Determine the (X, Y) coordinate at the center of the cell enclosing the given text.  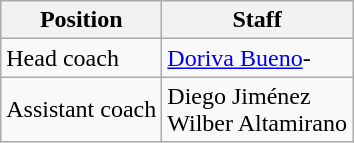
Staff (258, 20)
Assistant coach (82, 110)
Position (82, 20)
Doriva Bueno- (258, 58)
Diego Jiménez Wilber Altamirano (258, 110)
Head coach (82, 58)
